Return the (X, Y) coordinate for the center point of the cell that contains the specified text.  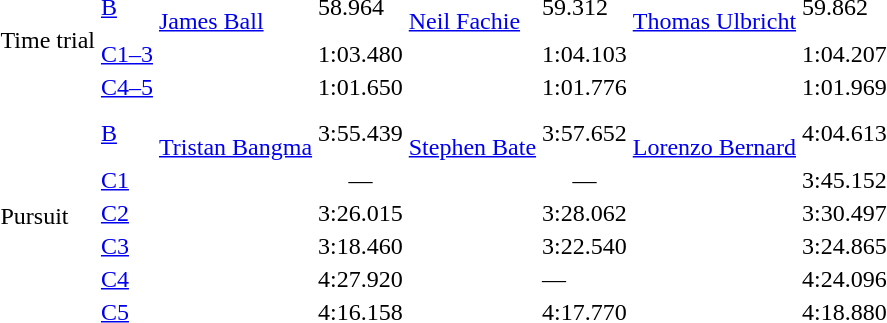
1:01.776 (585, 87)
1:03.480 (361, 54)
1:01.650 (361, 87)
C1–3 (126, 54)
3:22.540 (585, 246)
Stephen Bate (472, 134)
C4–5 (126, 87)
C2 (126, 213)
Tristan Bangma (235, 134)
3:55.439 (361, 134)
C4 (126, 279)
Lorenzo Bernard (714, 134)
B (126, 134)
C1 (126, 180)
C3 (126, 246)
3:28.062 (585, 213)
3:18.460 (361, 246)
3:57.652 (585, 134)
1:04.103 (585, 54)
3:26.015 (361, 213)
4:27.920 (361, 279)
